Scan for the cell matching the given text and deliver its (x, y) coordinate at center. 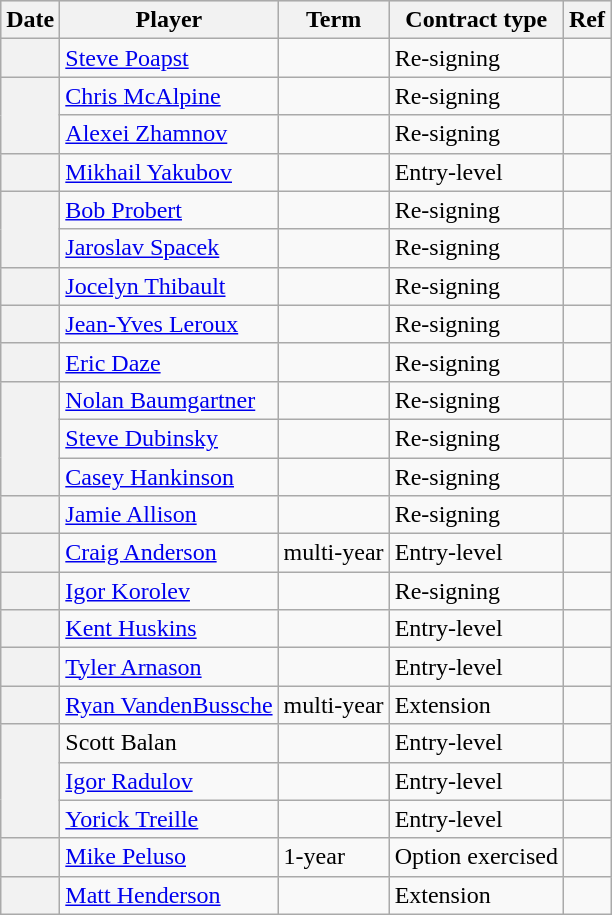
Steve Poapst (169, 58)
Chris McAlpine (169, 96)
Steve Dubinsky (169, 438)
Kent Huskins (169, 629)
Jean-Yves Leroux (169, 324)
Mikhail Yakubov (169, 172)
Igor Radulov (169, 781)
Igor Korolev (169, 591)
Jocelyn Thibault (169, 286)
Contract type (476, 20)
Nolan Baumgartner (169, 400)
Alexei Zhamnov (169, 134)
Term (334, 20)
Yorick Treille (169, 819)
Scott Balan (169, 743)
Jaroslav Spacek (169, 248)
Tyler Arnason (169, 667)
Jamie Allison (169, 515)
Ref (586, 20)
Bob Probert (169, 210)
Date (30, 20)
Player (169, 20)
Craig Anderson (169, 553)
Option exercised (476, 857)
Matt Henderson (169, 895)
Casey Hankinson (169, 477)
Mike Peluso (169, 857)
Ryan VandenBussche (169, 705)
1-year (334, 857)
Eric Daze (169, 362)
